Determine the (X, Y) coordinate at the center of the cell enclosing the given text.  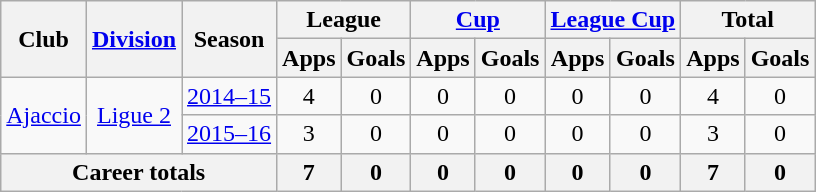
League (344, 20)
Career totals (139, 172)
League Cup (613, 20)
Ajaccio (44, 115)
2014–15 (230, 96)
Ligue 2 (134, 115)
Division (134, 39)
Club (44, 39)
Total (748, 20)
2015–16 (230, 134)
Season (230, 39)
Cup (478, 20)
